Extract the (X, Y) coordinate from the center of the cell holding the provided text.  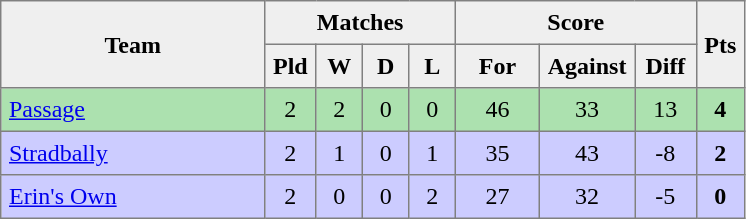
-5 (666, 197)
Erin's Own (133, 197)
32 (586, 197)
Team (133, 44)
4 (720, 110)
Diff (666, 66)
Pld (290, 66)
35 (497, 153)
Stradbally (133, 153)
Passage (133, 110)
Matches (360, 23)
27 (497, 197)
L (432, 66)
Against (586, 66)
W (339, 66)
D (385, 66)
Score (576, 23)
13 (666, 110)
-8 (666, 153)
Pts (720, 44)
For (497, 66)
43 (586, 153)
33 (586, 110)
46 (497, 110)
